Detect which cell encompasses the target text, then output its (X, Y) center coordinate. 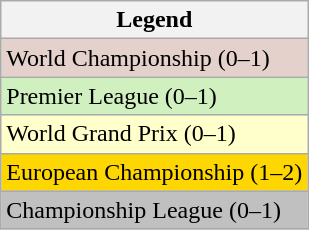
Premier League (0–1) (154, 96)
World Championship (0–1) (154, 58)
Legend (154, 20)
European Championship (1–2) (154, 172)
Championship League (0–1) (154, 210)
World Grand Prix (0–1) (154, 134)
